From the cell containing the given text, extract its center point as (x, y) coordinate. 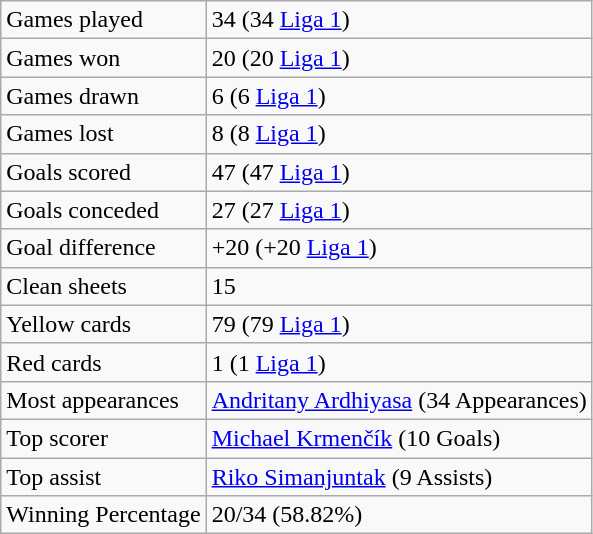
Andritany Ardhiyasa (34 Appearances) (399, 400)
Games won (104, 58)
Goals conceded (104, 210)
Winning Percentage (104, 515)
20 (20 Liga 1) (399, 58)
Goals scored (104, 172)
Goal difference (104, 248)
Clean sheets (104, 286)
Games played (104, 20)
Most appearances (104, 400)
+20 (+20 Liga 1) (399, 248)
6 (6 Liga 1) (399, 96)
47 (47 Liga 1) (399, 172)
Top scorer (104, 438)
Top assist (104, 477)
79 (79 Liga 1) (399, 324)
15 (399, 286)
8 (8 Liga 1) (399, 134)
Riko Simanjuntak (9 Assists) (399, 477)
Red cards (104, 362)
20/34 (58.82%) (399, 515)
Games lost (104, 134)
1 (1 Liga 1) (399, 362)
34 (34 Liga 1) (399, 20)
Yellow cards (104, 324)
Michael Krmenčík (10 Goals) (399, 438)
Games drawn (104, 96)
27 (27 Liga 1) (399, 210)
